For the text-containing cell, return its midpoint in (x, y) coordinate format. 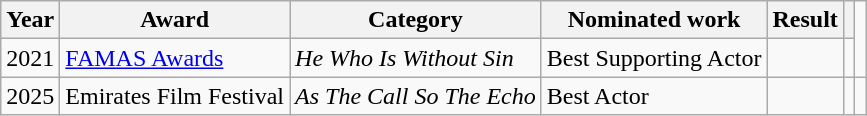
Category (416, 20)
He Who Is Without Sin (416, 58)
Emirates Film Festival (175, 96)
As The Call So The Echo (416, 96)
Nominated work (654, 20)
Best Actor (654, 96)
Award (175, 20)
Best Supporting Actor (654, 58)
2021 (30, 58)
2025 (30, 96)
Year (30, 20)
FAMAS Awards (175, 58)
Result (805, 20)
